Return [X, Y] of the center of cell containing provided text 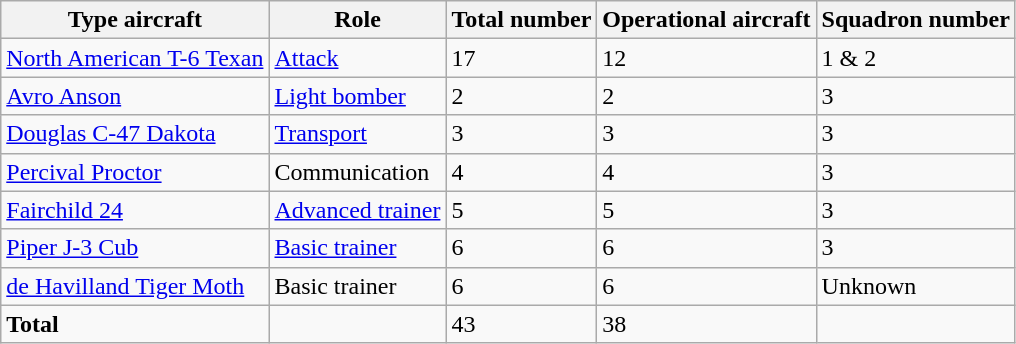
Operational aircraft [706, 20]
Communication [358, 172]
Squadron number [916, 20]
Fairchild 24 [135, 210]
Piper J-3 Cub [135, 248]
43 [522, 324]
17 [522, 58]
Transport [358, 134]
Unknown [916, 286]
Attack [358, 58]
Advanced trainer [358, 210]
Percival Proctor [135, 172]
1 & 2 [916, 58]
Type aircraft [135, 20]
Total number [522, 20]
Avro Anson [135, 96]
Douglas C-47 Dakota [135, 134]
38 [706, 324]
Role [358, 20]
Total [135, 324]
North American T-6 Texan [135, 58]
12 [706, 58]
Light bomber [358, 96]
de Havilland Tiger Moth [135, 286]
